Return [x, y] of the center of cell containing provided text 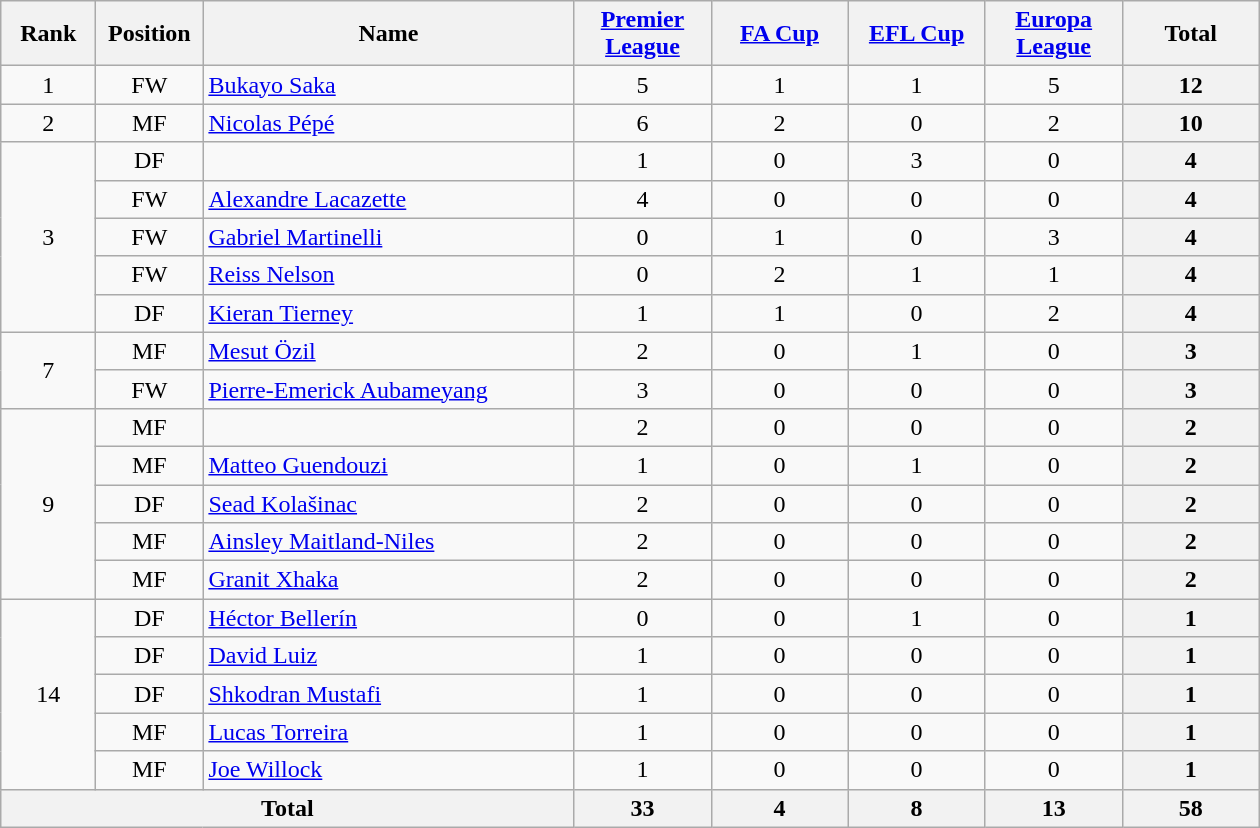
Héctor Bellerín [388, 618]
Bukayo Saka [388, 85]
Position [150, 34]
David Luiz [388, 656]
Matteo Guendouzi [388, 465]
EFL Cup [916, 34]
Premier League [642, 34]
Sead Kolašinac [388, 503]
13 [1054, 808]
Pierre-Emerick Aubameyang [388, 389]
Reiss Nelson [388, 275]
Gabriel Martinelli [388, 237]
10 [1190, 123]
58 [1190, 808]
6 [642, 123]
Mesut Özil [388, 351]
FA Cup [780, 34]
14 [48, 694]
Rank [48, 34]
33 [642, 808]
Shkodran Mustafi [388, 694]
Granit Xhaka [388, 580]
Alexandre Lacazette [388, 199]
Nicolas Pépé [388, 123]
9 [48, 503]
Ainsley Maitland-Niles [388, 542]
Joe Willock [388, 770]
Lucas Torreira [388, 732]
12 [1190, 85]
Kieran Tierney [388, 313]
8 [916, 808]
7 [48, 370]
Europa League [1054, 34]
Name [388, 34]
